Return [x, y] of the center of cell containing provided text 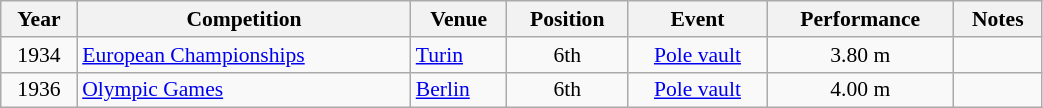
1934 [39, 55]
Notes [998, 19]
Turin [459, 55]
Berlin [459, 90]
Performance [860, 19]
Olympic Games [244, 90]
Event [698, 19]
Position [568, 19]
1936 [39, 90]
European Championships [244, 55]
Competition [244, 19]
3.80 m [860, 55]
Venue [459, 19]
Year [39, 19]
4.00 m [860, 90]
